Identify which cell holds the provided text, then report its [x, y] central coordinate. 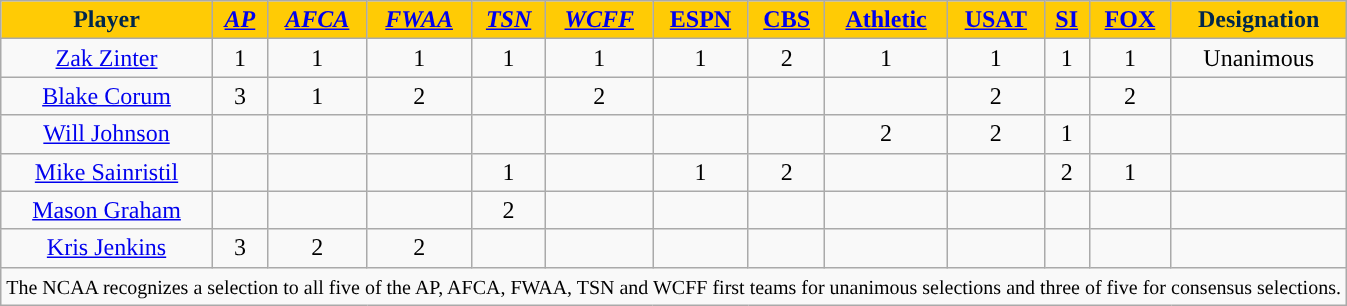
TSN [508, 20]
WCFF [600, 20]
Unanimous [1259, 58]
USAT [996, 20]
Player [107, 20]
AFCA [318, 20]
AP [240, 20]
FOX [1130, 20]
Zak Zinter [107, 58]
Blake Corum [107, 96]
Will Johnson [107, 134]
CBS [786, 20]
SI [1066, 20]
FWAA [419, 20]
Mason Graham [107, 210]
Mike Sainristil [107, 172]
Athletic [886, 20]
Kris Jenkins [107, 248]
Designation [1259, 20]
ESPN [700, 20]
